Identify which cell holds the provided text, then report its [x, y] central coordinate. 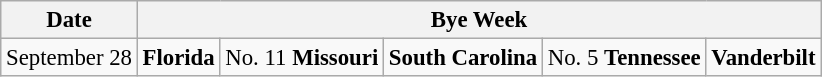
Bye Week [479, 20]
No. 11 Missouri [302, 58]
Vanderbilt [764, 58]
No. 5 Tennessee [624, 58]
Florida [178, 58]
Date [69, 20]
September 28 [69, 58]
South Carolina [464, 58]
